Find where the given text appears and provide that cell's center as [X, Y] coordinate. 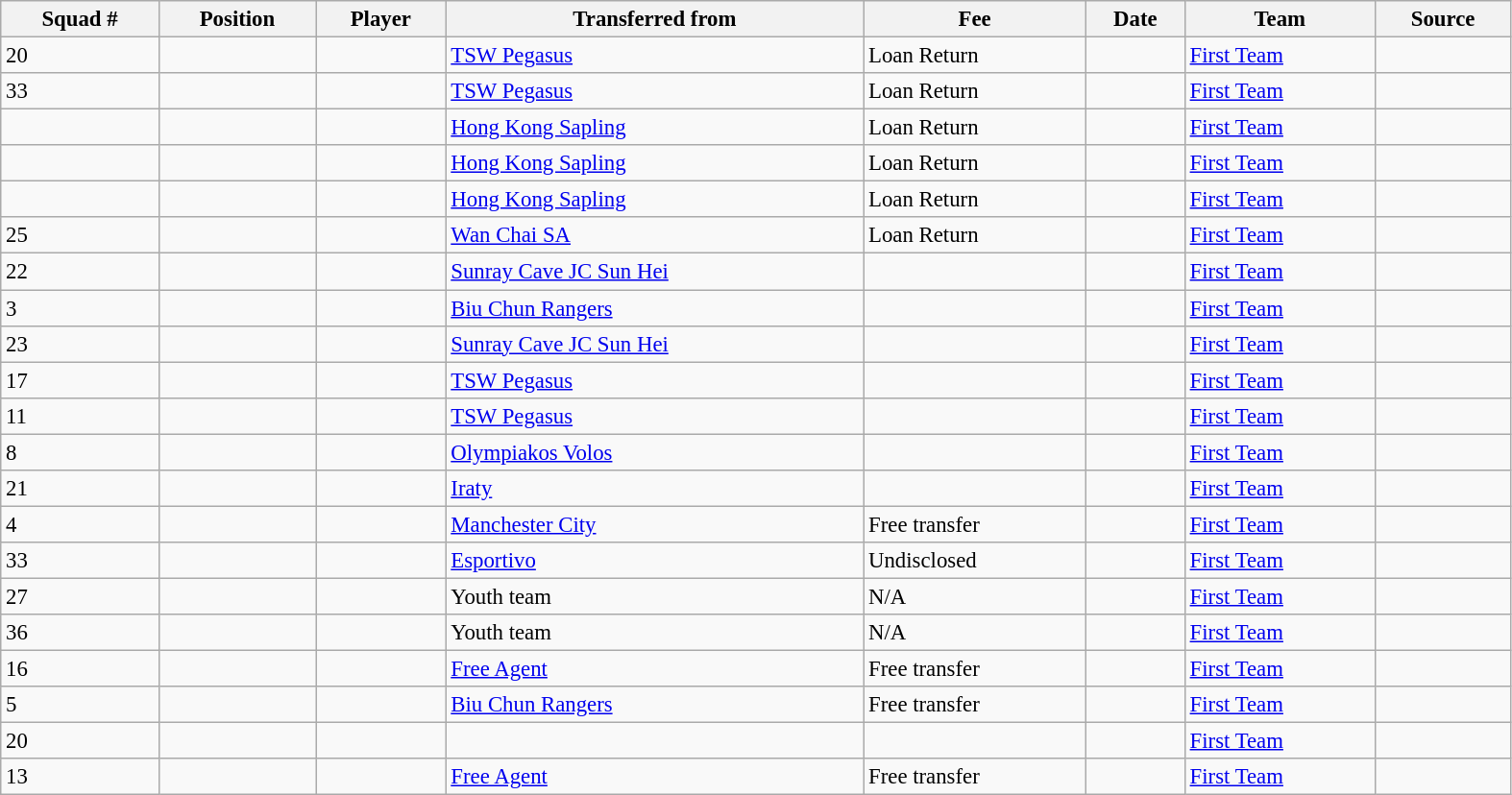
Position [236, 19]
Transferred from [655, 19]
Wan Chai SA [655, 235]
17 [81, 380]
16 [81, 669]
22 [81, 272]
Player [380, 19]
Olympiakos Volos [655, 452]
Squad # [81, 19]
Date [1135, 19]
4 [81, 524]
Fee [975, 19]
27 [81, 596]
13 [81, 777]
25 [81, 235]
Esportivo [655, 561]
Undisclosed [975, 561]
5 [81, 705]
Manchester City [655, 524]
Team [1280, 19]
8 [81, 452]
21 [81, 489]
3 [81, 308]
11 [81, 416]
Source [1443, 19]
23 [81, 344]
36 [81, 633]
Iraty [655, 489]
